Provide the (x, y) coordinate of the cell's center where the given text is located.  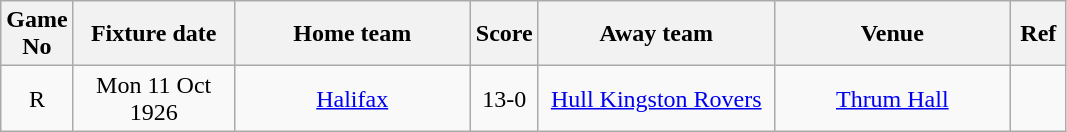
Away team (656, 34)
Ref (1038, 34)
Home team (352, 34)
Score (504, 34)
Thrum Hall (892, 98)
Halifax (352, 98)
Mon 11 Oct 1926 (154, 98)
Hull Kingston Rovers (656, 98)
Fixture date (154, 34)
R (37, 98)
Game No (37, 34)
Venue (892, 34)
13-0 (504, 98)
